Identify which cell holds the provided text, then report its (x, y) central coordinate. 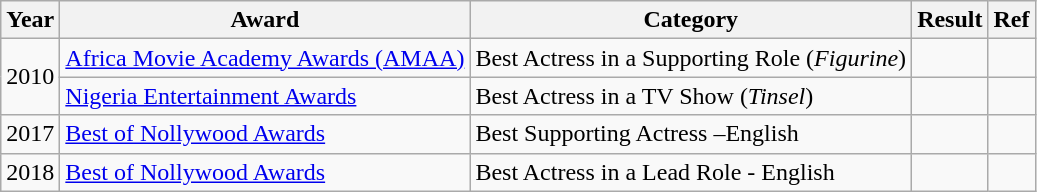
Award (265, 20)
Ref (1012, 20)
Africa Movie Academy Awards (AMAA) (265, 58)
2017 (30, 134)
Year (30, 20)
2018 (30, 172)
Result (950, 20)
Best Supporting Actress –English (691, 134)
2010 (30, 77)
Best Actress in a TV Show (Tinsel) (691, 96)
Best Actress in a Lead Role - English (691, 172)
Best Actress in a Supporting Role (Figurine) (691, 58)
Nigeria Entertainment Awards (265, 96)
Category (691, 20)
